Scan for the cell matching the given text and deliver its (x, y) coordinate at center. 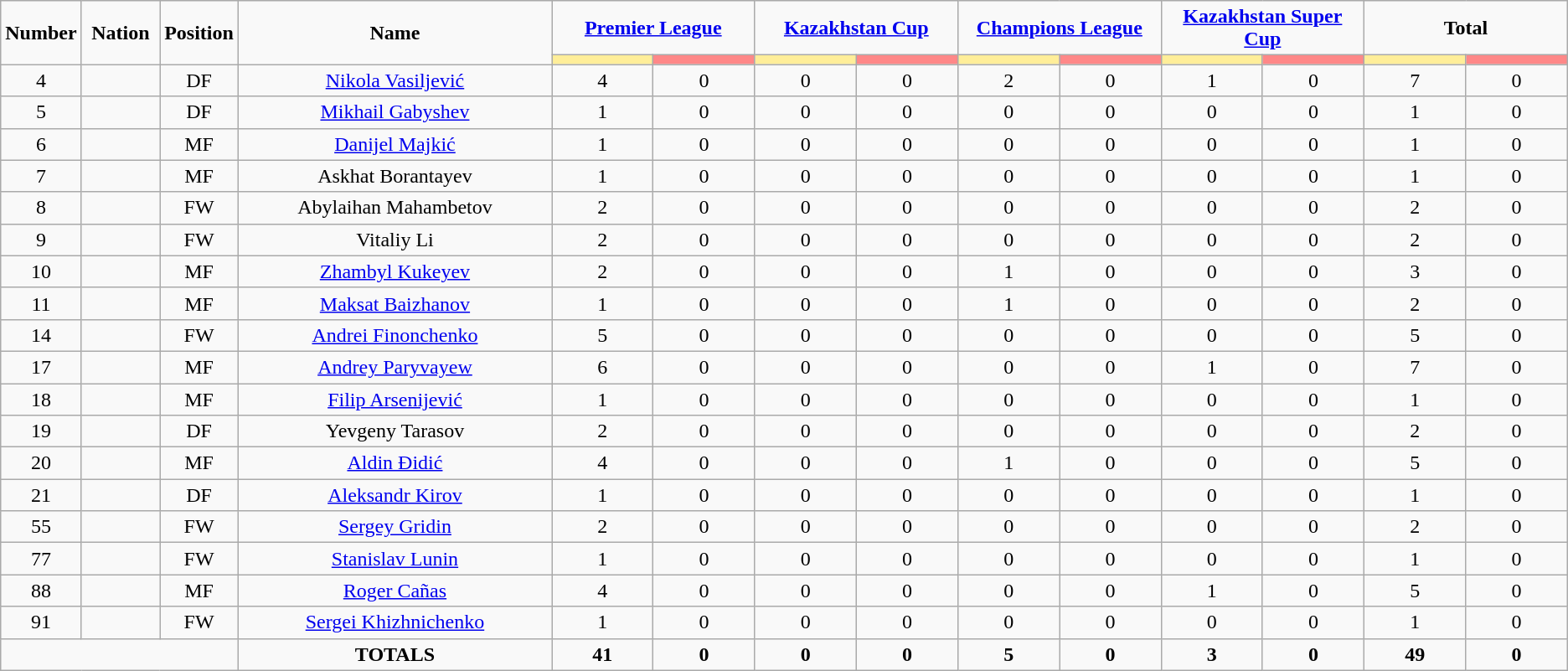
14 (41, 335)
41 (601, 654)
Maksat Baizhanov (395, 303)
Zhambyl Kukeyev (395, 271)
9 (41, 240)
Nikola Vasiljević (395, 80)
18 (41, 400)
17 (41, 367)
Premier League (653, 28)
88 (41, 591)
Danijel Majkić (395, 144)
Vitaliy Li (395, 240)
49 (1416, 654)
Sergey Gridin (395, 527)
TOTALS (395, 654)
77 (41, 559)
Kazakhstan Super Cup (1263, 28)
Aldin Đidić (395, 463)
Abylaihan Mahambetov (395, 208)
Andrey Paryvayew (395, 367)
11 (41, 303)
19 (41, 431)
Total (1466, 28)
Sergei Khizhnichenko (395, 622)
55 (41, 527)
Position (199, 33)
Roger Cañas (395, 591)
20 (41, 463)
Andrei Finonchenko (395, 335)
Nation (121, 33)
Champions League (1060, 28)
Yevgeny Tarasov (395, 431)
10 (41, 271)
Stanislav Lunin (395, 559)
8 (41, 208)
Mikhail Gabyshev (395, 112)
Aleksandr Kirov (395, 495)
21 (41, 495)
Kazakhstan Cup (856, 28)
91 (41, 622)
Askhat Borantayev (395, 176)
Filip Arsenijević (395, 400)
Number (41, 33)
Name (395, 33)
